Identify which cell holds the provided text, then report its [X, Y] central coordinate. 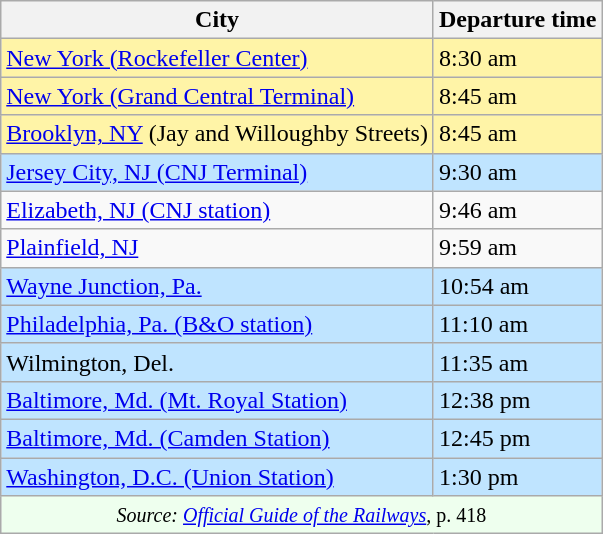
11:35 am [518, 362]
10:54 am [518, 286]
Brooklyn, NY (Jay and Willoughby Streets) [218, 134]
9:46 am [518, 210]
Baltimore, Md. (Camden Station) [218, 438]
Source: Official Guide of the Railways, p. 418 [302, 515]
9:59 am [518, 248]
11:10 am [518, 324]
Wayne Junction, Pa. [218, 286]
Plainfield, NJ [218, 248]
9:30 am [518, 172]
Departure time [518, 20]
New York (Grand Central Terminal) [218, 96]
8:30 am [518, 58]
Washington, D.C. (Union Station) [218, 477]
Wilmington, Del. [218, 362]
1:30 pm [518, 477]
Jersey City, NJ (CNJ Terminal) [218, 172]
12:45 pm [518, 438]
12:38 pm [518, 400]
Philadelphia, Pa. (B&O station) [218, 324]
City [218, 20]
New York (Rockefeller Center) [218, 58]
Elizabeth, NJ (CNJ station) [218, 210]
Baltimore, Md. (Mt. Royal Station) [218, 400]
